Detect which cell encompasses the target text, then output its [x, y] center coordinate. 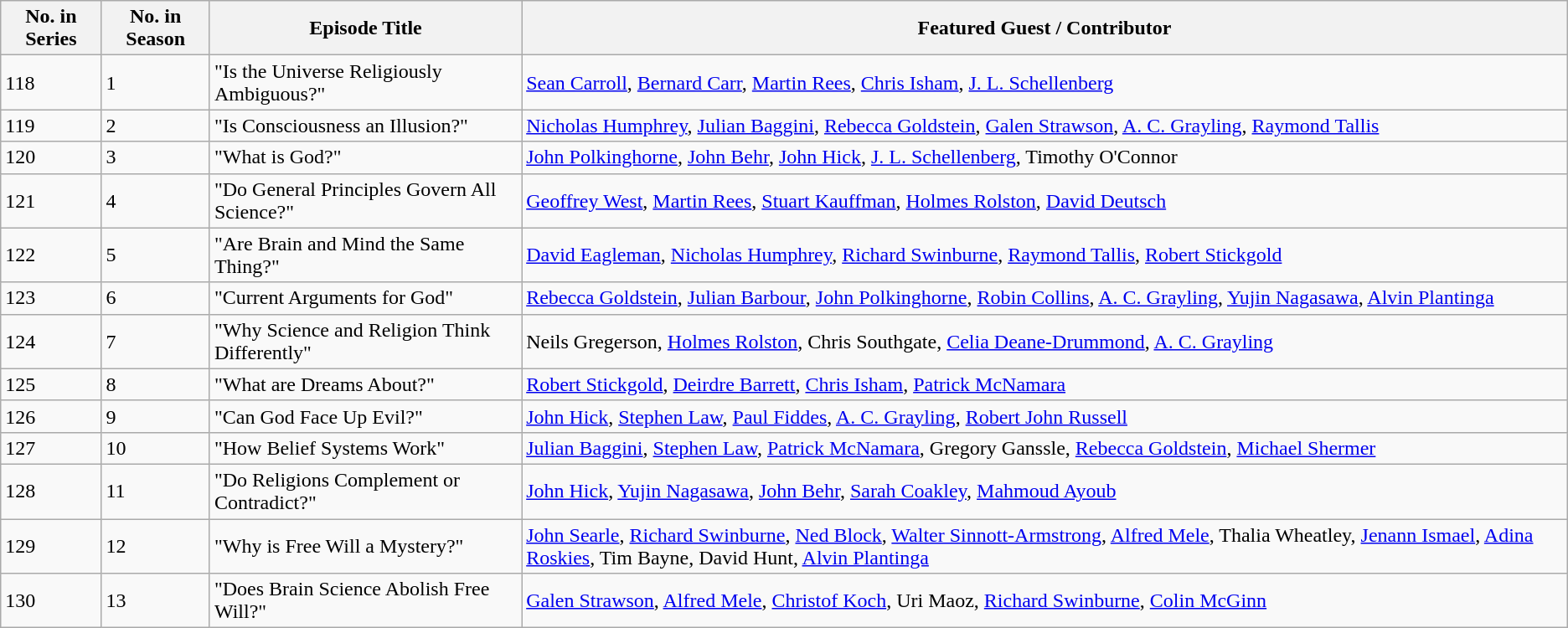
12 [156, 546]
11 [156, 491]
Robert Stickgold, Deirdre Barrett, Chris Isham, Patrick McNamara [1045, 384]
"Do General Principles Govern All Science?" [365, 201]
2 [156, 126]
Julian Baggini, Stephen Law, Patrick McNamara, Gregory Ganssle, Rebecca Goldstein, Michael Shermer [1045, 448]
Rebecca Goldstein, Julian Barbour, John Polkinghorne, Robin Collins, A. C. Grayling, Yujin Nagasawa, Alvin Plantinga [1045, 298]
126 [51, 416]
124 [51, 342]
No. in Series [51, 28]
10 [156, 448]
Episode Title [365, 28]
"Is the Universe Religiously Ambiguous?" [365, 82]
1 [156, 82]
Sean Carroll, Bernard Carr, Martin Rees, Chris Isham, J. L. Schellenberg [1045, 82]
3 [156, 157]
13 [156, 601]
123 [51, 298]
"How Belief Systems Work" [365, 448]
119 [51, 126]
Geoffrey West, Martin Rees, Stuart Kauffman, Holmes Rolston, David Deutsch [1045, 201]
Featured Guest / Contributor [1045, 28]
"Why Science and Religion Think Differently" [365, 342]
"Do Religions Complement or Contradict?" [365, 491]
"Are Brain and Mind the Same Thing?" [365, 255]
9 [156, 416]
Nicholas Humphrey, Julian Baggini, Rebecca Goldstein, Galen Strawson, A. C. Grayling, Raymond Tallis [1045, 126]
129 [51, 546]
Neils Gregerson, Holmes Rolston, Chris Southgate, Celia Deane-Drummond, A. C. Grayling [1045, 342]
6 [156, 298]
John Hick, Yujin Nagasawa, John Behr, Sarah Coakley, Mahmoud Ayoub [1045, 491]
5 [156, 255]
"Can God Face Up Evil?" [365, 416]
128 [51, 491]
"Why is Free Will a Mystery?" [365, 546]
John Polkinghorne, John Behr, John Hick, J. L. Schellenberg, Timothy O'Connor [1045, 157]
118 [51, 82]
120 [51, 157]
"What is God?" [365, 157]
John Hick, Stephen Law, Paul Fiddes, A. C. Grayling, Robert John Russell [1045, 416]
127 [51, 448]
130 [51, 601]
8 [156, 384]
No. in Season [156, 28]
"What are Dreams About?" [365, 384]
"Does Brain Science Abolish Free Will?" [365, 601]
"Is Consciousness an Illusion?" [365, 126]
"Current Arguments for God" [365, 298]
Galen Strawson, Alfred Mele, Christof Koch, Uri Maoz, Richard Swinburne, Colin McGinn [1045, 601]
4 [156, 201]
121 [51, 201]
125 [51, 384]
David Eagleman, Nicholas Humphrey, Richard Swinburne, Raymond Tallis, Robert Stickgold [1045, 255]
122 [51, 255]
7 [156, 342]
